Find where the given text appears and provide that cell's center as (X, Y) coordinate. 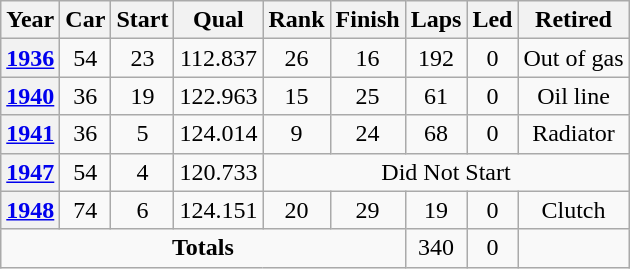
9 (296, 134)
Car (86, 20)
Start (142, 20)
112.837 (218, 58)
68 (436, 134)
61 (436, 96)
1940 (30, 96)
Year (30, 20)
6 (142, 210)
Laps (436, 20)
Rank (296, 20)
23 (142, 58)
Clutch (574, 210)
124.014 (218, 134)
124.151 (218, 210)
Did Not Start (446, 172)
Led (492, 20)
25 (368, 96)
Retired (574, 20)
29 (368, 210)
Finish (368, 20)
Radiator (574, 134)
74 (86, 210)
Out of gas (574, 58)
120.733 (218, 172)
Qual (218, 20)
1947 (30, 172)
122.963 (218, 96)
1936 (30, 58)
192 (436, 58)
16 (368, 58)
24 (368, 134)
340 (436, 248)
Oil line (574, 96)
26 (296, 58)
20 (296, 210)
5 (142, 134)
1948 (30, 210)
1941 (30, 134)
15 (296, 96)
Totals (203, 248)
4 (142, 172)
